Find where the given text appears and provide that cell's center as (X, Y) coordinate. 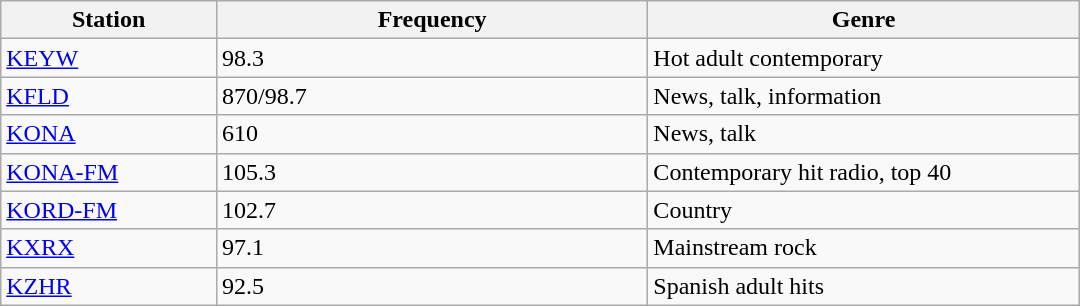
KZHR (109, 286)
610 (432, 134)
KEYW (109, 58)
Genre (864, 20)
Mainstream rock (864, 248)
Contemporary hit radio, top 40 (864, 172)
92.5 (432, 286)
KXRX (109, 248)
KONA-FM (109, 172)
News, talk, information (864, 96)
Spanish adult hits (864, 286)
KONA (109, 134)
KORD-FM (109, 210)
Station (109, 20)
98.3 (432, 58)
97.1 (432, 248)
Hot adult contemporary (864, 58)
105.3 (432, 172)
Frequency (432, 20)
870/98.7 (432, 96)
KFLD (109, 96)
Country (864, 210)
News, talk (864, 134)
102.7 (432, 210)
